For the text-containing cell, return its midpoint in [x, y] coordinate format. 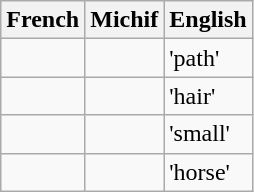
English [208, 20]
'horse' [208, 172]
'small' [208, 134]
'path' [208, 58]
French [43, 20]
Michif [124, 20]
'hair' [208, 96]
